Return [X, Y] of the center of cell containing provided text 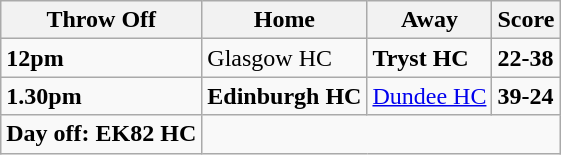
12pm [102, 58]
Edinburgh HC [284, 96]
22-38 [526, 58]
Score [526, 20]
Home [284, 20]
Away [430, 20]
Throw Off [102, 20]
Tryst HC [430, 58]
Glasgow HC [284, 58]
Dundee HC [430, 96]
39-24 [526, 96]
1.30pm [102, 96]
Day off: EK82 HC [102, 134]
